Return the [X, Y] coordinate for the center point of the cell that contains the specified text.  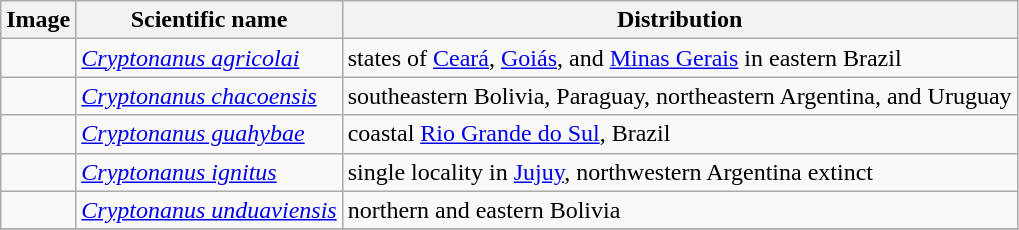
Image [38, 20]
southeastern Bolivia, Paraguay, northeastern Argentina, and Uruguay [680, 96]
northern and eastern Bolivia [680, 210]
Scientific name [209, 20]
Distribution [680, 20]
Cryptonanus agricolai [209, 58]
Cryptonanus guahybae [209, 134]
single locality in Jujuy, northwestern Argentina extinct [680, 172]
Cryptonanus unduaviensis [209, 210]
coastal Rio Grande do Sul, Brazil [680, 134]
states of Ceará, Goiás, and Minas Gerais in eastern Brazil [680, 58]
Cryptonanus chacoensis [209, 96]
Cryptonanus ignitus [209, 172]
